From the cell containing the given text, extract its center point as [X, Y] coordinate. 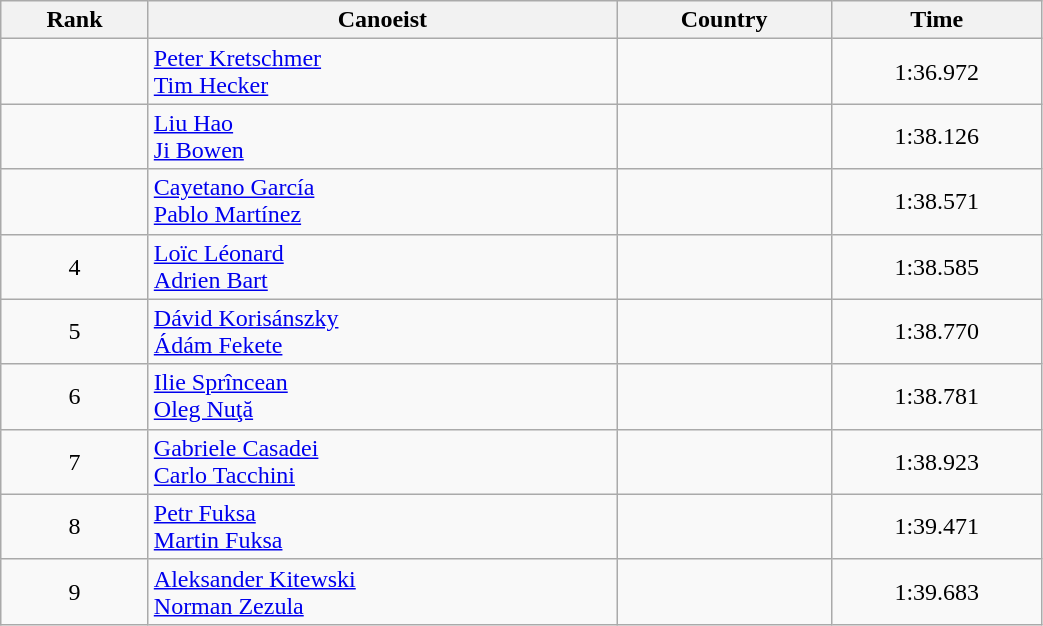
Rank [75, 20]
1:38.571 [936, 202]
5 [75, 332]
Gabriele CasadeiCarlo Tacchini [382, 462]
Canoeist [382, 20]
Liu HaoJi Bowen [382, 136]
1:38.781 [936, 396]
Aleksander KitewskiNorman Zezula [382, 592]
Time [936, 20]
4 [75, 266]
9 [75, 592]
6 [75, 396]
8 [75, 526]
Petr FuksaMartin Fuksa [382, 526]
Cayetano GarcíaPablo Martínez [382, 202]
Country [724, 20]
7 [75, 462]
1:38.126 [936, 136]
Peter KretschmerTim Hecker [382, 72]
1:38.923 [936, 462]
1:36.972 [936, 72]
Dávid KorisánszkyÁdám Fekete [382, 332]
Ilie SprînceanOleg Nuţă [382, 396]
Loïc LéonardAdrien Bart [382, 266]
1:39.683 [936, 592]
1:38.770 [936, 332]
1:39.471 [936, 526]
1:38.585 [936, 266]
